Provide the [x, y] coordinate of the cell's center where the given text is located.  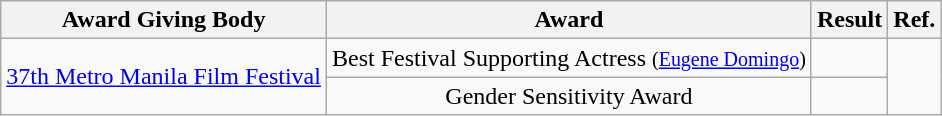
Award Giving Body [164, 20]
Ref. [914, 20]
37th Metro Manila Film Festival [164, 77]
Award [568, 20]
Gender Sensitivity Award [568, 96]
Result [849, 20]
Best Festival Supporting Actress (Eugene Domingo) [568, 58]
